Capture the cell that displays the provided text and extract its (x, y) central coordinate. 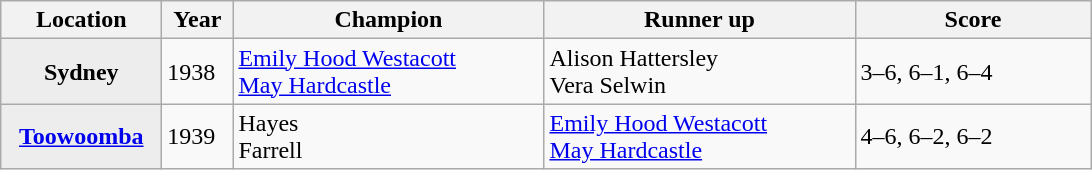
Sydney (82, 72)
4–6, 6–2, 6–2 (973, 136)
Location (82, 20)
Hayes Farrell (388, 136)
Alison Hattersley Vera Selwin (700, 72)
1939 (198, 136)
3–6, 6–1, 6–4 (973, 72)
Year (198, 20)
Runner up (700, 20)
Score (973, 20)
1938 (198, 72)
Toowoomba (82, 136)
Champion (388, 20)
